Locate the cell with the specified text and output its (X, Y) center coordinate. 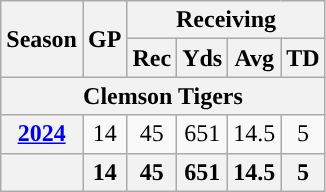
Avg (254, 58)
Yds (202, 58)
2024 (42, 134)
Clemson Tigers (163, 96)
GP (104, 39)
Season (42, 39)
TD (303, 58)
Receiving (226, 20)
Rec (152, 58)
